Output the [x, y] coordinate of the center of the cell containing the given text.  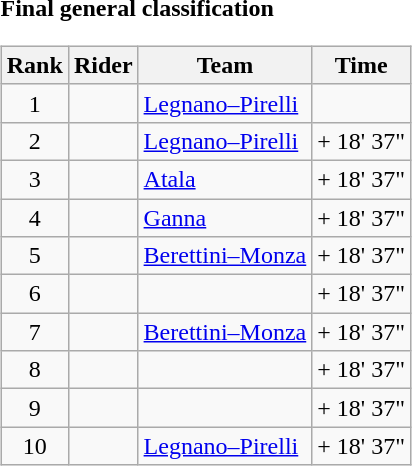
1 [34, 103]
Rank [34, 65]
Team [225, 65]
5 [34, 256]
10 [34, 446]
2 [34, 141]
Rider [103, 65]
6 [34, 294]
Ganna [225, 217]
Time [362, 65]
9 [34, 408]
4 [34, 217]
Atala [225, 179]
8 [34, 370]
7 [34, 332]
3 [34, 179]
